Detect which cell encompasses the target text, then output its [x, y] center coordinate. 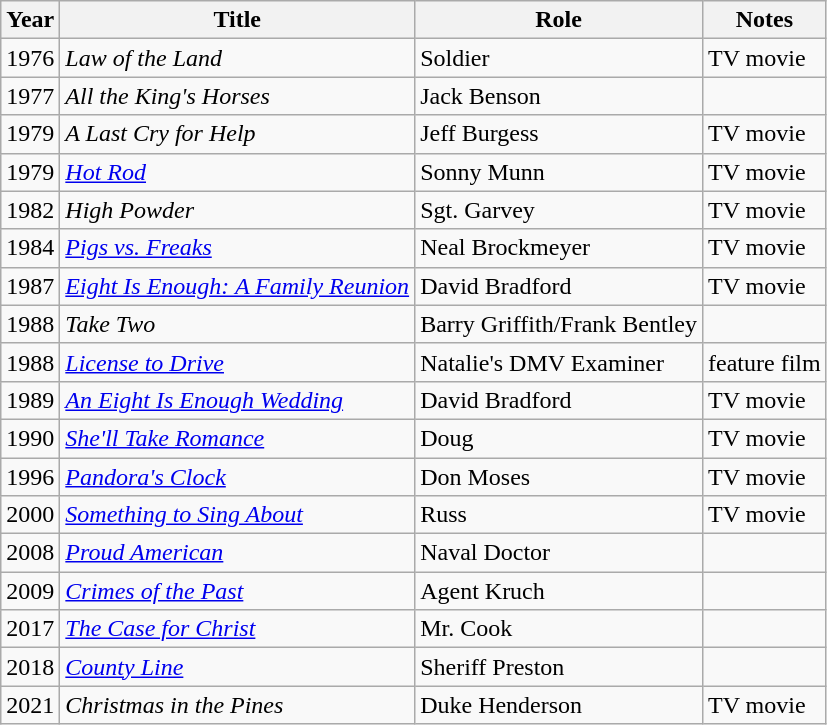
Crimes of the Past [238, 591]
Year [30, 20]
1987 [30, 286]
Barry Griffith/Frank Bentley [559, 324]
The Case for Christ [238, 629]
Russ [559, 515]
Hot Rod [238, 172]
Agent Kruch [559, 591]
Soldier [559, 58]
2017 [30, 629]
Naval Doctor [559, 553]
Jeff Burgess [559, 134]
Neal Brockmeyer [559, 248]
A Last Cry for Help [238, 134]
Doug [559, 438]
feature film [765, 362]
Christmas in the Pines [238, 705]
Don Moses [559, 477]
Role [559, 20]
Proud American [238, 553]
Sgt. Garvey [559, 210]
1989 [30, 400]
An Eight Is Enough Wedding [238, 400]
1977 [30, 96]
Something to Sing About [238, 515]
1990 [30, 438]
2021 [30, 705]
1976 [30, 58]
Pandora's Clock [238, 477]
All the King's Horses [238, 96]
2018 [30, 667]
2000 [30, 515]
License to Drive [238, 362]
Sheriff Preston [559, 667]
Mr. Cook [559, 629]
2008 [30, 553]
Title [238, 20]
Duke Henderson [559, 705]
She'll Take Romance [238, 438]
County Line [238, 667]
1984 [30, 248]
Eight Is Enough: A Family Reunion [238, 286]
Sonny Munn [559, 172]
Natalie's DMV Examiner [559, 362]
1996 [30, 477]
High Powder [238, 210]
Law of the Land [238, 58]
2009 [30, 591]
1982 [30, 210]
Take Two [238, 324]
Jack Benson [559, 96]
Notes [765, 20]
Pigs vs. Freaks [238, 248]
